Provide the [X, Y] coordinate of the cell's center where the given text is located.  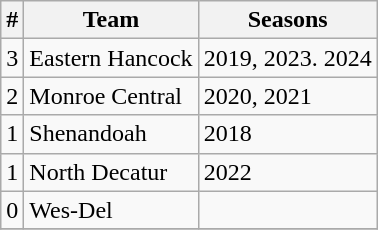
# [12, 20]
2019, 2023. 2024 [288, 58]
Shenandoah [111, 134]
3 [12, 58]
Team [111, 20]
2018 [288, 134]
2020, 2021 [288, 96]
North Decatur [111, 172]
0 [12, 210]
2 [12, 96]
Seasons [288, 20]
Monroe Central [111, 96]
Eastern Hancock [111, 58]
Wes-Del [111, 210]
2022 [288, 172]
